Provide the (X, Y) coordinate of the cell's center where the given text is located.  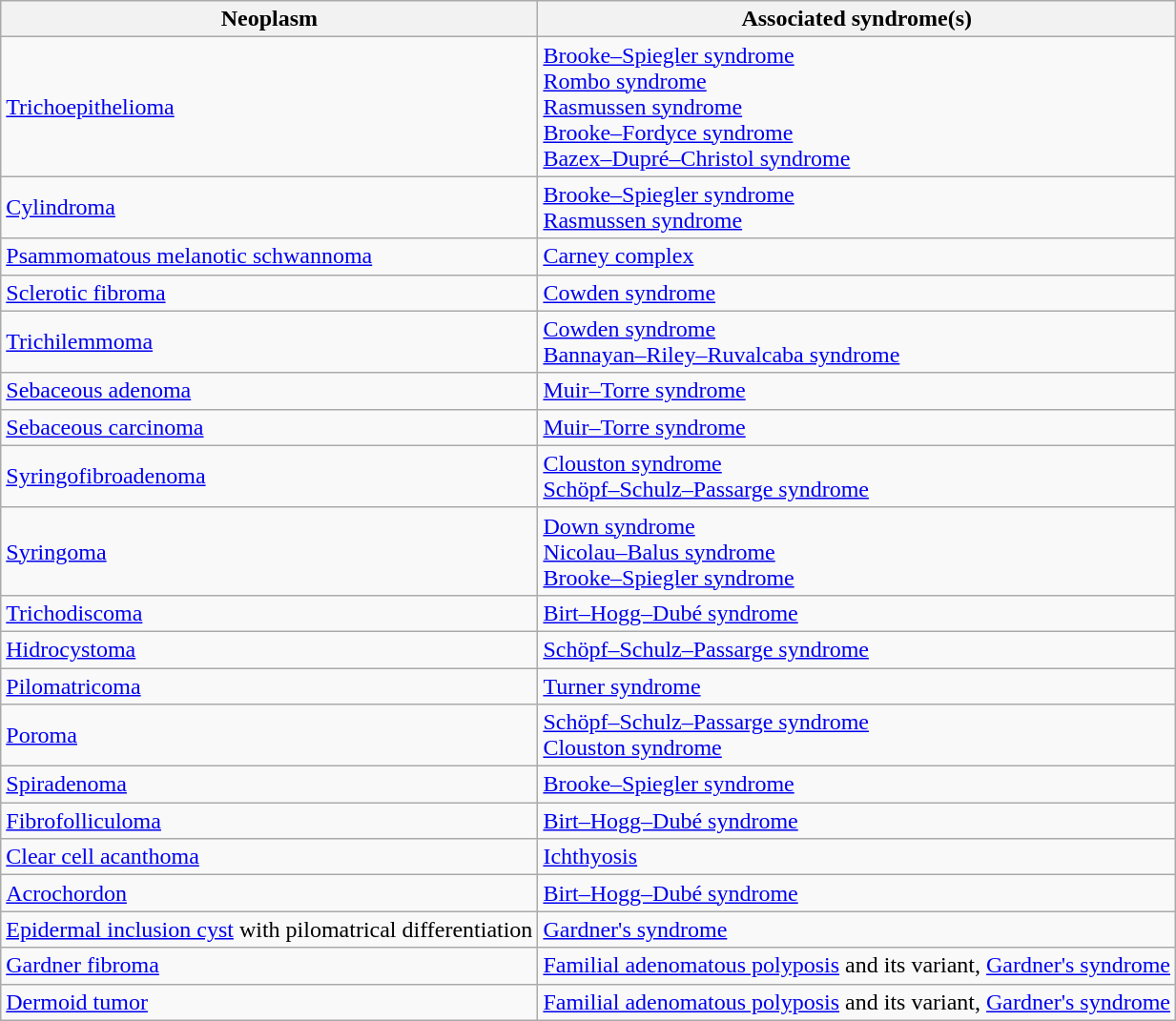
Neoplasm (269, 19)
Gardner's syndrome (856, 929)
Trichoepithelioma (269, 107)
Trichodiscoma (269, 613)
Clouston syndromeSchöpf–Schulz–Passarge syndrome (856, 477)
Syringoma (269, 551)
Turner syndrome (856, 685)
Brooke–Spiegler syndromeRasmussen syndrome (856, 208)
Schöpf–Schulz–Passarge syndrome (856, 649)
Cowden syndromeBannayan–Riley–Ruvalcaba syndrome (856, 341)
Cylindroma (269, 208)
Acrochordon (269, 893)
Hidrocystoma (269, 649)
Syringofibroadenoma (269, 477)
Sebaceous carcinoma (269, 427)
Spiradenoma (269, 785)
Clear cell acanthoma (269, 857)
Down syndromeNicolau–Balus syndromeBrooke–Spiegler syndrome (856, 551)
Psammomatous melanotic schwannoma (269, 256)
Pilomatricoma (269, 685)
Sebaceous adenoma (269, 391)
Trichilemmoma (269, 341)
Carney complex (856, 256)
Dermoid tumor (269, 1002)
Brooke–Spiegler syndromeRombo syndromeRasmussen syndromeBrooke–Fordyce syndromeBazex–Dupré–Christol syndrome (856, 107)
Epidermal inclusion cyst with pilomatrical differentiation (269, 929)
Fibrofolliculoma (269, 821)
Ichthyosis (856, 857)
Poroma (269, 736)
Associated syndrome(s) (856, 19)
Cowden syndrome (856, 293)
Schöpf–Schulz–Passarge syndromeClouston syndrome (856, 736)
Sclerotic fibroma (269, 293)
Brooke–Spiegler syndrome (856, 785)
Gardner fibroma (269, 966)
